Provide the (X, Y) coordinate of the cell's center where the given text is located.  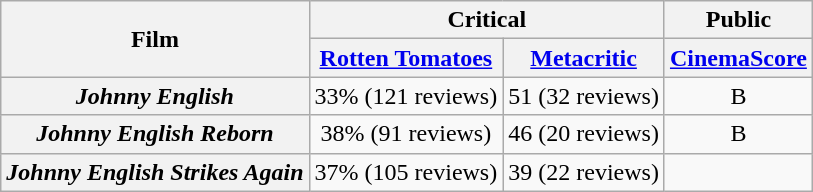
Johnny English Strikes Again (155, 172)
33% (121 reviews) (406, 96)
46 (20 reviews) (584, 134)
Rotten Tomatoes (406, 58)
39 (22 reviews) (584, 172)
Public (738, 20)
Film (155, 39)
CinemaScore (738, 58)
Metacritic (584, 58)
Johnny English (155, 96)
51 (32 reviews) (584, 96)
Critical (486, 20)
38% (91 reviews) (406, 134)
37% (105 reviews) (406, 172)
Johnny English Reborn (155, 134)
